Pinpoint the cell where the given text exists, returning its [x, y] midpoint coordinate. 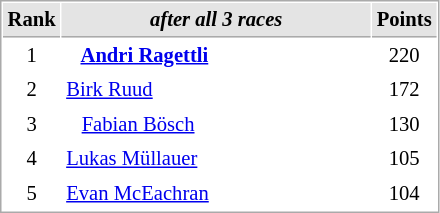
after all 3 races [216, 20]
4 [32, 158]
3 [32, 124]
130 [404, 124]
220 [404, 56]
172 [404, 90]
5 [32, 194]
105 [404, 158]
104 [404, 194]
Lukas Müllauer [216, 158]
Evan McEachran [216, 194]
Points [404, 20]
Rank [32, 20]
Fabian Bösch [216, 124]
1 [32, 56]
Birk Ruud [216, 90]
Andri Ragettli [216, 56]
2 [32, 90]
